For the text-containing cell, return its midpoint in [X, Y] coordinate format. 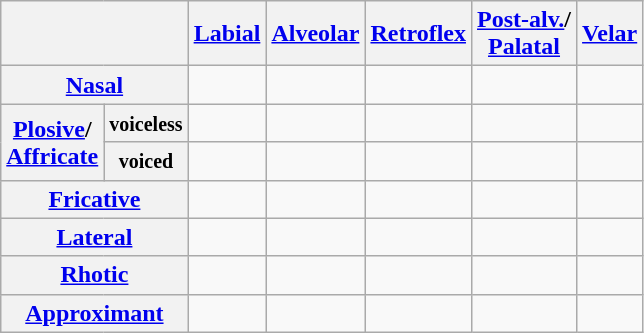
Approximant [94, 313]
Lateral [94, 237]
Alveolar [316, 34]
Velar [610, 34]
Rhotic [94, 275]
Fricative [94, 199]
Nasal [94, 85]
Retroflex [418, 34]
Post-alv./Palatal [524, 34]
voiceless [146, 123]
voiced [146, 161]
Labial [227, 34]
Plosive/Affricate [52, 142]
